Find where the given text appears and provide that cell's center as (X, Y) coordinate. 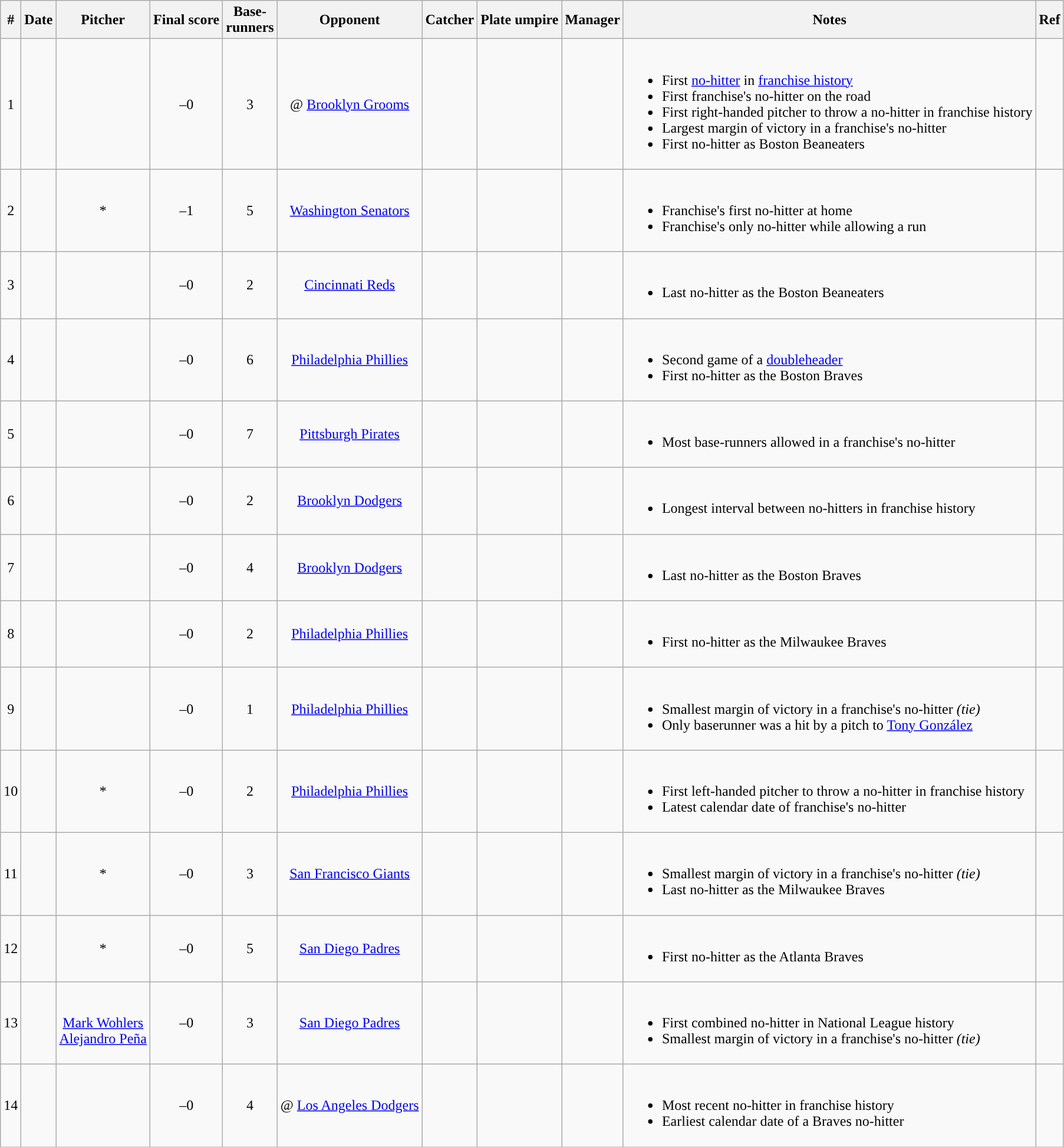
10 (11, 791)
Cincinnati Reds (350, 285)
Final score (186, 20)
Most base-runners allowed in a franchise's no-hitter (829, 434)
San Francisco Giants (350, 874)
Franchise's first no-hitter at homeFranchise's only no-hitter while allowing a run (829, 210)
Opponent (350, 20)
Pitcher (103, 20)
First no-hitter as the Atlanta Braves (829, 948)
Mark Wohlers Alejandro Peña (103, 1023)
Ref (1049, 20)
–1 (186, 210)
9 (11, 708)
@ Brooklyn Grooms (350, 104)
Base-runners (250, 20)
Smallest margin of victory in a franchise's no-hitter (tie)Last no-hitter as the Milwaukee Braves (829, 874)
11 (11, 874)
14 (11, 1106)
@ Los Angeles Dodgers (350, 1106)
Catcher (450, 20)
Longest interval between no-hitters in franchise history (829, 501)
Manager (592, 20)
Notes (829, 20)
Date (39, 20)
Plate umpire (520, 20)
Pittsburgh Pirates (350, 434)
Most recent no-hitter in franchise historyEarliest calendar date of a Braves no-hitter (829, 1106)
First left-handed pitcher to throw a no-hitter in franchise historyLatest calendar date of franchise's no-hitter (829, 791)
13 (11, 1023)
Last no-hitter as the Boston Beaneaters (829, 285)
12 (11, 948)
First no-hitter as the Milwaukee Braves (829, 634)
Washington Senators (350, 210)
First combined no-hitter in National League historySmallest margin of victory in a franchise's no-hitter (tie) (829, 1023)
Last no-hitter as the Boston Braves (829, 567)
Smallest margin of victory in a franchise's no-hitter (tie)Only baserunner was a hit by a pitch to Tony González (829, 708)
8 (11, 634)
# (11, 20)
Second game of a doubleheaderFirst no-hitter as the Boston Braves (829, 360)
